Detect which cell encompasses the target text, then output its [X, Y] center coordinate. 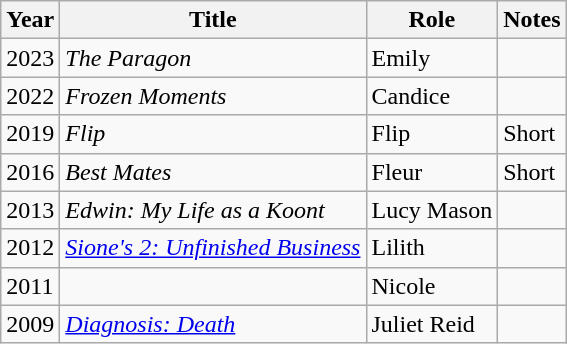
Lilith [432, 248]
Edwin: My Life as a Koont [213, 210]
Nicole [432, 286]
2016 [30, 172]
Sione's 2: Unfinished Business [213, 248]
Notes [532, 20]
2009 [30, 324]
Title [213, 20]
Year [30, 20]
2012 [30, 248]
2011 [30, 286]
Candice [432, 96]
2022 [30, 96]
Lucy Mason [432, 210]
The Paragon [213, 58]
2013 [30, 210]
Juliet Reid [432, 324]
Diagnosis: Death [213, 324]
Emily [432, 58]
Best Mates [213, 172]
2023 [30, 58]
Frozen Moments [213, 96]
Fleur [432, 172]
Role [432, 20]
2019 [30, 134]
